Identify which cell holds the provided text, then report its [x, y] central coordinate. 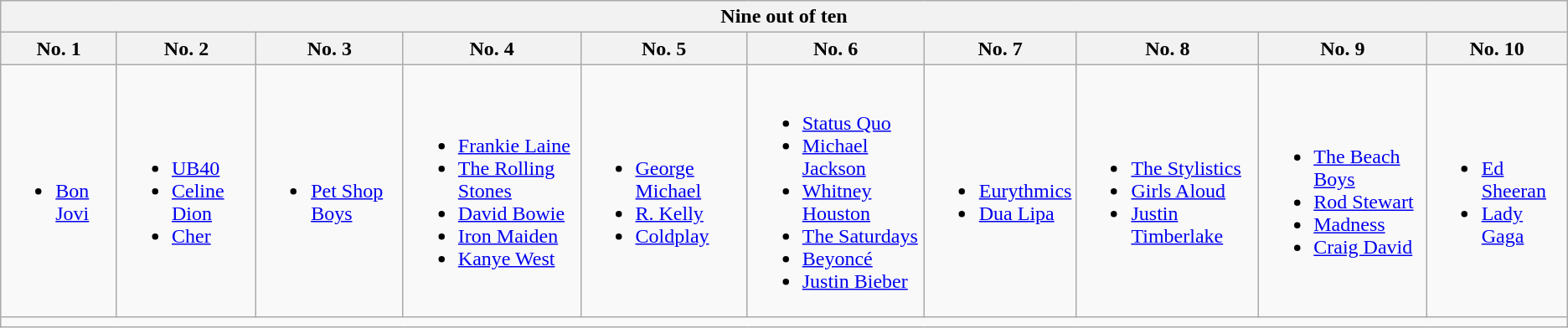
No. 2 [186, 49]
No. 9 [1343, 49]
No. 7 [1000, 49]
Frankie LaineThe Rolling StonesDavid BowieIron MaidenKanye West [492, 191]
No. 3 [330, 49]
George MichaelR. KellyColdplay [663, 191]
The StylisticsGirls AloudJustin Timberlake [1168, 191]
No. 8 [1168, 49]
Bon Jovi [59, 191]
No. 10 [1497, 49]
No. 6 [836, 49]
No. 1 [59, 49]
The Beach BoysRod StewartMadnessCraig David [1343, 191]
Ed SheeranLady Gaga [1497, 191]
Nine out of ten [784, 17]
No. 5 [663, 49]
No. 4 [492, 49]
Pet Shop Boys [330, 191]
Status QuoMichael JacksonWhitney HoustonThe SaturdaysBeyoncéJustin Bieber [836, 191]
UB40Celine DionCher [186, 191]
EurythmicsDua Lipa [1000, 191]
